Return the [X, Y] coordinate for the center point of the cell that contains the specified text.  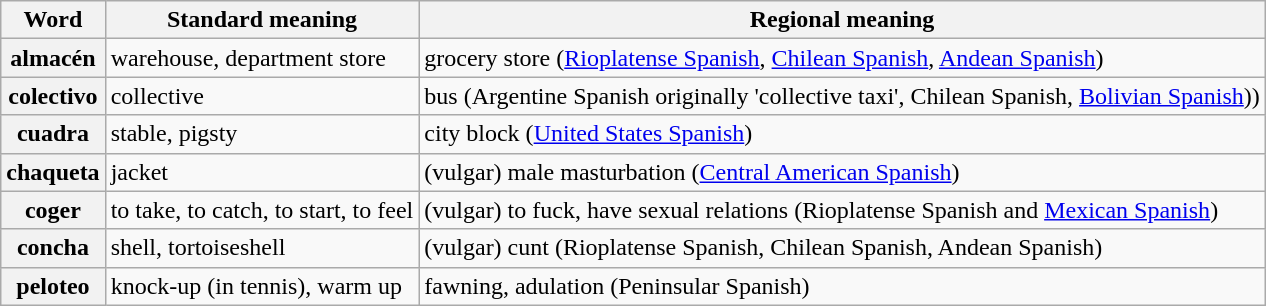
stable, pigsty [262, 134]
coger [53, 210]
Word [53, 20]
(vulgar) cunt (Rioplatense Spanish, Chilean Spanish, Andean Spanish) [842, 248]
to take, to catch, to start, to feel [262, 210]
jacket [262, 172]
city block (United States Spanish) [842, 134]
collective [262, 96]
Regional meaning [842, 20]
concha [53, 248]
colectivo [53, 96]
fawning, adulation (Peninsular Spanish) [842, 286]
bus (Argentine Spanish originally 'collective taxi', Chilean Spanish, Bolivian Spanish)) [842, 96]
(vulgar) male masturbation (Central American Spanish) [842, 172]
Standard meaning [262, 20]
knock-up (in tennis), warm up [262, 286]
shell, tortoiseshell [262, 248]
(vulgar) to fuck, have sexual relations (Rioplatense Spanish and Mexican Spanish) [842, 210]
cuadra [53, 134]
grocery store (Rioplatense Spanish, Chilean Spanish, Andean Spanish) [842, 58]
peloteo [53, 286]
almacén [53, 58]
warehouse, department store [262, 58]
chaqueta [53, 172]
